For the text-containing cell, return its midpoint in [x, y] coordinate format. 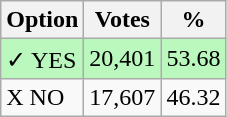
Option [42, 20]
53.68 [194, 59]
X NO [42, 97]
17,607 [122, 97]
20,401 [122, 59]
Votes [122, 20]
% [194, 20]
46.32 [194, 97]
✓ YES [42, 59]
